Capture the cell that displays the provided text and extract its [X, Y] central coordinate. 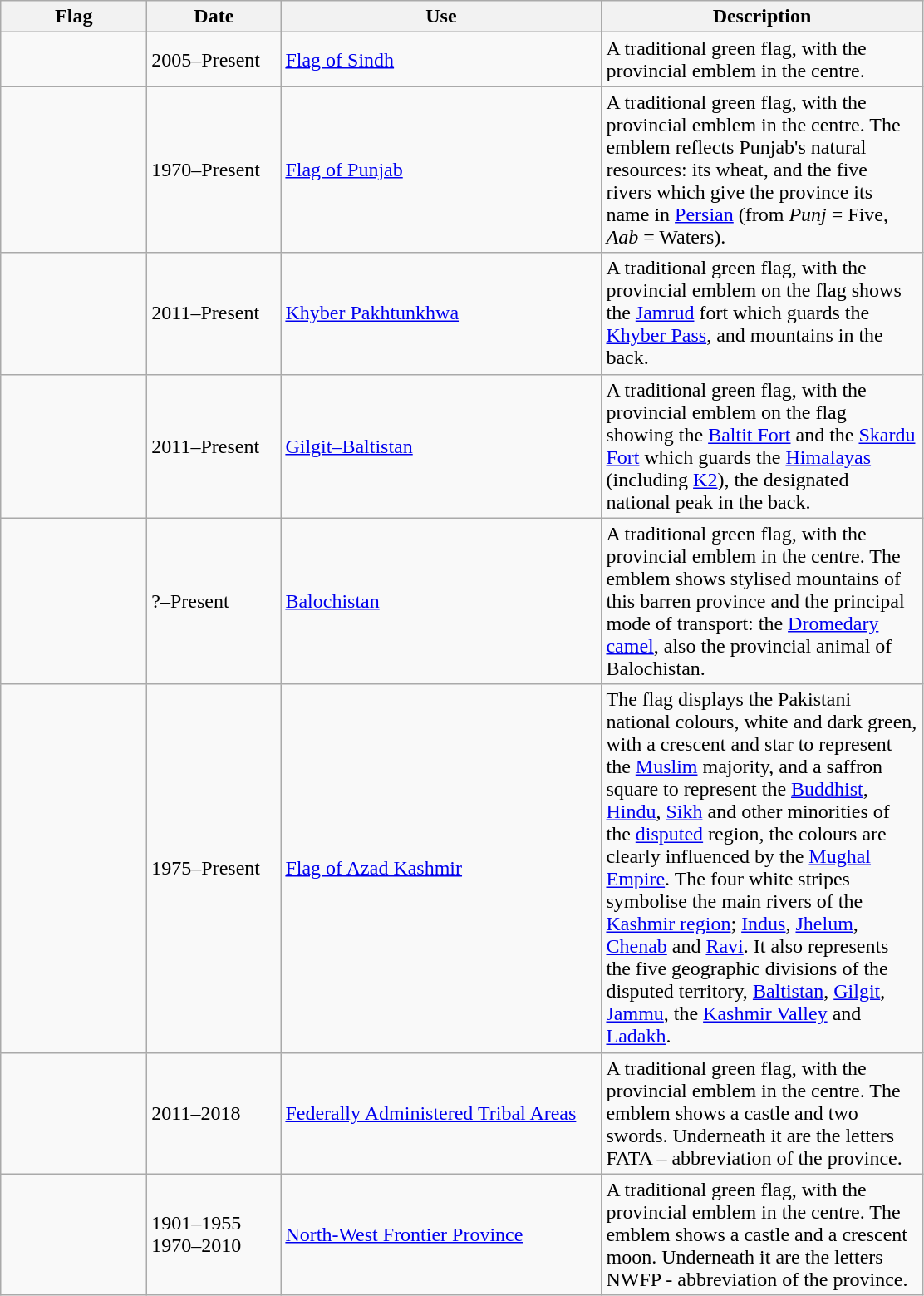
?–Present [214, 601]
Flag of Punjab [441, 170]
Flag of Azad Kashmir [441, 868]
Balochistan [441, 601]
North-West Frontier Province [441, 1234]
Use [441, 17]
Gilgit–Baltistan [441, 446]
Flag [74, 17]
Date [214, 17]
Description [762, 17]
A traditional green flag, with the provincial emblem in the centre. [762, 60]
1970–Present [214, 170]
Federally Administered Tribal Areas [441, 1113]
2011–2018 [214, 1113]
1975–Present [214, 868]
Flag of Sindh [441, 60]
A traditional green flag, with the provincial emblem on the flag shows the Jamrud fort which guards the Khyber Pass, and mountains in the back. [762, 313]
2005–Present [214, 60]
1901–1955 1970–2010 [214, 1234]
Khyber Pakhtunkhwa [441, 313]
